Capture the cell that displays the provided text and extract its (x, y) central coordinate. 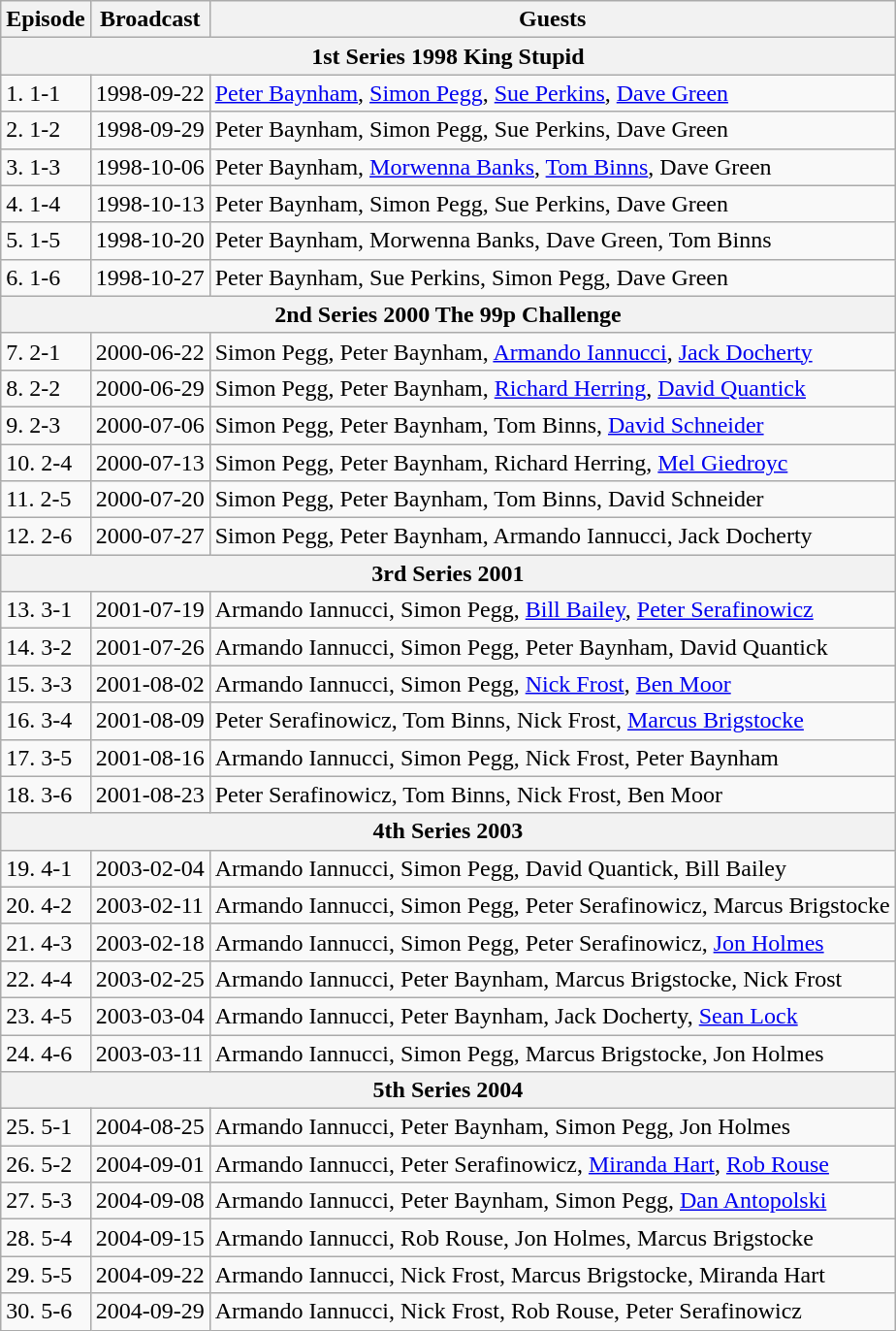
2004-09-15 (149, 1238)
18. 3-6 (46, 795)
1998-10-27 (149, 277)
2000-07-06 (149, 425)
1998-10-20 (149, 241)
2000-06-22 (149, 351)
2001-08-23 (149, 795)
Peter Serafinowicz, Tom Binns, Nick Frost, Ben Moor (553, 795)
2003-02-25 (149, 979)
Armando Iannucci, Rob Rouse, Jon Holmes, Marcus Brigstocke (553, 1238)
3rd Series 2001 (448, 573)
5th Series 2004 (448, 1090)
Simon Pegg, Peter Baynham, Richard Herring, David Quantick (553, 388)
4th Series 2003 (448, 831)
11. 2-5 (46, 500)
2001-08-16 (149, 758)
2001-08-09 (149, 721)
10. 2-4 (46, 463)
Armando Iannucci, Nick Frost, Marcus Brigstocke, Miranda Hart (553, 1275)
Armando Iannucci, Simon Pegg, Bill Bailey, Peter Serafinowicz (553, 610)
6. 1-6 (46, 277)
23. 4-5 (46, 1016)
2003-03-04 (149, 1016)
Peter Serafinowicz, Tom Binns, Nick Frost, Marcus Brigstocke (553, 721)
9. 2-3 (46, 425)
13. 3-1 (46, 610)
2000-06-29 (149, 388)
4. 1-4 (46, 204)
2004-08-25 (149, 1127)
Armando Iannucci, Simon Pegg, Peter Baynham, David Quantick (553, 647)
2004-09-22 (149, 1275)
Armando Iannucci, Peter Serafinowicz, Miranda Hart, Rob Rouse (553, 1164)
Guests (553, 19)
20. 4-2 (46, 905)
24. 4-6 (46, 1053)
2001-07-26 (149, 647)
1998-10-06 (149, 167)
2003-02-04 (149, 868)
2000-07-20 (149, 500)
Broadcast (149, 19)
1. 1-1 (46, 93)
1st Series 1998 King Stupid (448, 56)
29. 5-5 (46, 1275)
28. 5-4 (46, 1238)
Armando Iannucci, Simon Pegg, Peter Serafinowicz, Jon Holmes (553, 942)
2000-07-27 (149, 536)
2004-09-29 (149, 1312)
3. 1-3 (46, 167)
2001-08-02 (149, 684)
2003-03-11 (149, 1053)
2000-07-13 (149, 463)
15. 3-3 (46, 684)
Armando Iannucci, Simon Pegg, Peter Serafinowicz, Marcus Brigstocke (553, 905)
2003-02-11 (149, 905)
5. 1-5 (46, 241)
7. 2-1 (46, 351)
21. 4-3 (46, 942)
Peter Baynham, Sue Perkins, Simon Pegg, Dave Green (553, 277)
16. 3-4 (46, 721)
Episode (46, 19)
Peter Baynham, Morwenna Banks, Dave Green, Tom Binns (553, 241)
2nd Series 2000 The 99p Challenge (448, 314)
2004-09-01 (149, 1164)
Armando Iannucci, Peter Baynham, Marcus Brigstocke, Nick Frost (553, 979)
14. 3-2 (46, 647)
Armando Iannucci, Nick Frost, Rob Rouse, Peter Serafinowicz (553, 1312)
30. 5-6 (46, 1312)
22. 4-4 (46, 979)
25. 5-1 (46, 1127)
2003-02-18 (149, 942)
Armando Iannucci, Simon Pegg, David Quantick, Bill Bailey (553, 868)
1998-10-13 (149, 204)
Armando Iannucci, Peter Baynham, Simon Pegg, Dan Antopolski (553, 1201)
Armando Iannucci, Peter Baynham, Simon Pegg, Jon Holmes (553, 1127)
Armando Iannucci, Simon Pegg, Nick Frost, Peter Baynham (553, 758)
2. 1-2 (46, 130)
1998-09-22 (149, 93)
1998-09-29 (149, 130)
2004-09-08 (149, 1201)
Armando Iannucci, Simon Pegg, Nick Frost, Ben Moor (553, 684)
26. 5-2 (46, 1164)
Armando Iannucci, Simon Pegg, Marcus Brigstocke, Jon Holmes (553, 1053)
Simon Pegg, Peter Baynham, Richard Herring, Mel Giedroyc (553, 463)
Peter Baynham, Morwenna Banks, Tom Binns, Dave Green (553, 167)
2001-07-19 (149, 610)
27. 5-3 (46, 1201)
8. 2-2 (46, 388)
17. 3-5 (46, 758)
Armando Iannucci, Peter Baynham, Jack Docherty, Sean Lock (553, 1016)
19. 4-1 (46, 868)
12. 2-6 (46, 536)
